From the cell containing the given text, extract its center point as (x, y) coordinate. 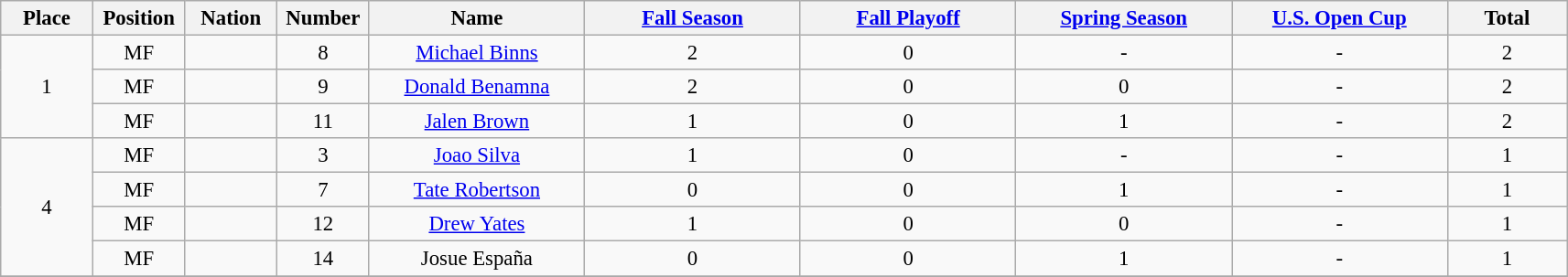
Joao Silva (477, 155)
Place (48, 18)
U.S. Open Cup (1340, 18)
11 (324, 122)
Number (324, 18)
8 (324, 53)
Michael Binns (477, 53)
9 (324, 87)
Total (1507, 18)
14 (324, 259)
Jalen Brown (477, 122)
Position (139, 18)
Name (477, 18)
Donald Benamna (477, 87)
4 (48, 207)
Fall Playoff (908, 18)
Spring Season (1124, 18)
Nation (231, 18)
3 (324, 155)
12 (324, 224)
Josue España (477, 259)
7 (324, 190)
Tate Robertson (477, 190)
Fall Season (693, 18)
Drew Yates (477, 224)
